From the cell containing the given text, extract its center point as (X, Y) coordinate. 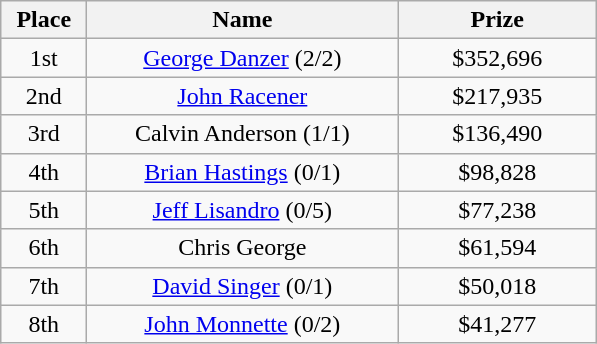
$217,935 (498, 96)
George Danzer (2/2) (242, 58)
$77,238 (498, 210)
Prize (498, 20)
$41,277 (498, 324)
$136,490 (498, 134)
Brian Hastings (0/1) (242, 172)
$352,696 (498, 58)
5th (44, 210)
$61,594 (498, 248)
$50,018 (498, 286)
4th (44, 172)
John Monnette (0/2) (242, 324)
Jeff Lisandro (0/5) (242, 210)
3rd (44, 134)
Place (44, 20)
6th (44, 248)
John Racener (242, 96)
Name (242, 20)
8th (44, 324)
Calvin Anderson (1/1) (242, 134)
$98,828 (498, 172)
David Singer (0/1) (242, 286)
2nd (44, 96)
Chris George (242, 248)
1st (44, 58)
7th (44, 286)
